Capture the cell that displays the provided text and extract its [x, y] central coordinate. 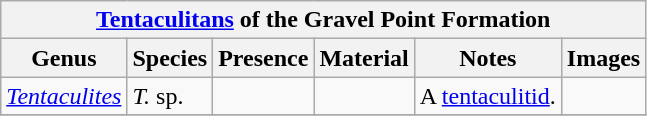
Images [603, 58]
Notes [488, 58]
Material [364, 58]
Presence [264, 58]
Genus [64, 58]
T. sp. [170, 96]
Species [170, 58]
Tentaculites [64, 96]
Tentaculitans of the Gravel Point Formation [324, 20]
A tentaculitid. [488, 96]
